Identify which cell holds the provided text, then report its [X, Y] central coordinate. 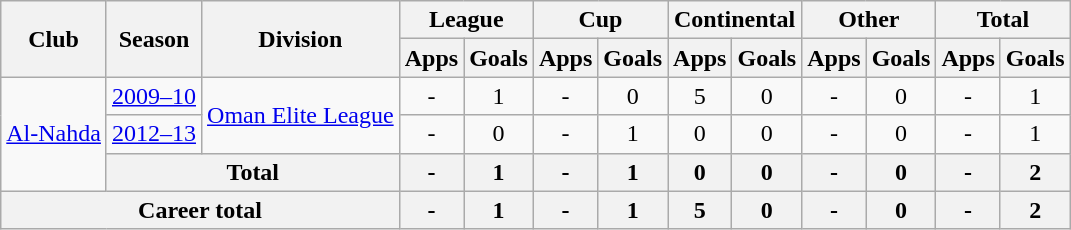
Club [54, 39]
2009–10 [154, 96]
Cup [600, 20]
Continental [735, 20]
Career total [200, 210]
League [466, 20]
Other [869, 20]
2012–13 [154, 134]
Al-Nahda [54, 134]
Season [154, 39]
Division [301, 39]
Oman Elite League [301, 115]
